Find where the given text appears and provide that cell's center as [x, y] coordinate. 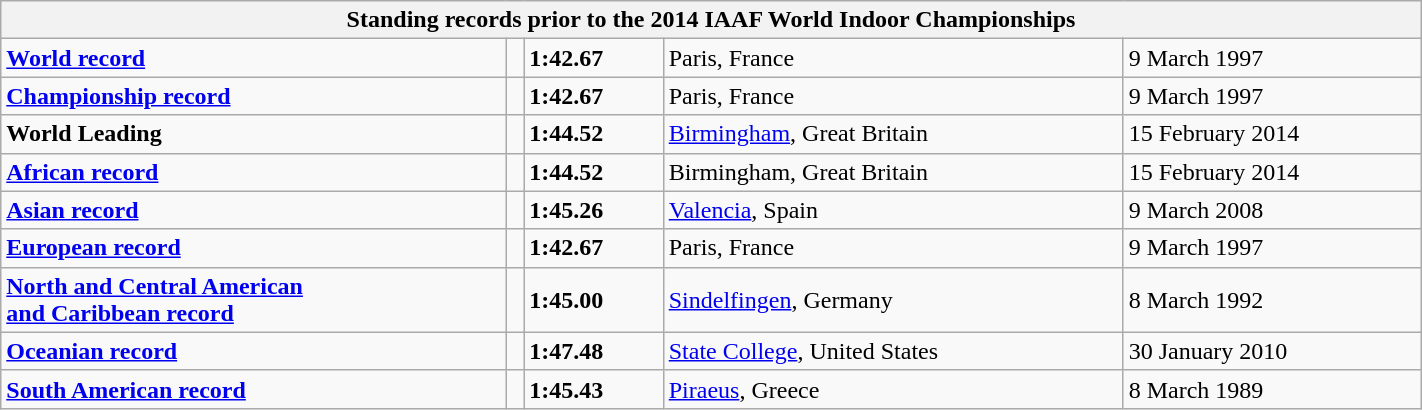
South American record [254, 389]
1:47.48 [594, 351]
1:45.26 [594, 210]
North and Central American and Caribbean record [254, 300]
Valencia, Spain [893, 210]
8 March 1992 [1272, 300]
8 March 1989 [1272, 389]
Standing records prior to the 2014 IAAF World Indoor Championships [711, 20]
World Leading [254, 134]
30 January 2010 [1272, 351]
State College, United States [893, 351]
Sindelfingen, Germany [893, 300]
World record [254, 58]
Championship record [254, 96]
9 March 2008 [1272, 210]
1:45.43 [594, 389]
Oceanian record [254, 351]
Asian record [254, 210]
1:45.00 [594, 300]
European record [254, 248]
Piraeus, Greece [893, 389]
African record [254, 172]
